Scan for the cell matching the given text and deliver its (x, y) coordinate at center. 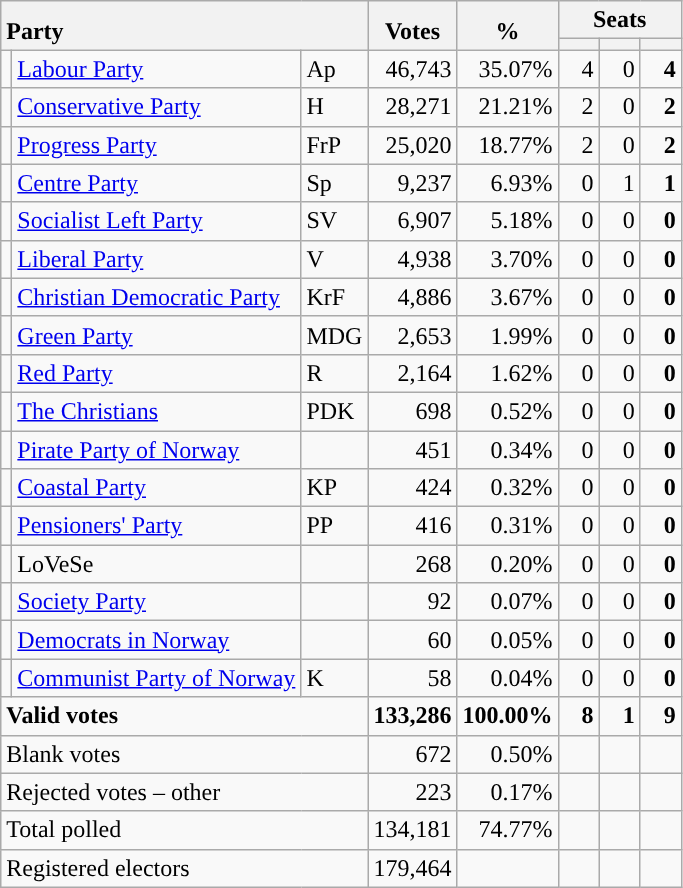
Green Party (156, 335)
KrF (334, 297)
Communist Party of Norway (156, 678)
46,743 (412, 69)
4,938 (412, 259)
416 (412, 526)
Seats (620, 20)
5.18% (508, 221)
3.67% (508, 297)
Registered electors (184, 868)
2,653 (412, 335)
698 (412, 411)
0.20% (508, 564)
% (508, 26)
60 (412, 640)
0.05% (508, 640)
Red Party (156, 373)
Progress Party (156, 145)
Labour Party (156, 69)
Socialist Left Party (156, 221)
9 (660, 716)
0.31% (508, 526)
21.21% (508, 107)
Pirate Party of Norway (156, 449)
Liberal Party (156, 259)
134,181 (412, 830)
223 (412, 792)
Democrats in Norway (156, 640)
PP (334, 526)
Christian Democratic Party (156, 297)
Blank votes (184, 754)
LoVeSe (156, 564)
Society Party (156, 602)
V (334, 259)
K (334, 678)
SV (334, 221)
4,886 (412, 297)
Coastal Party (156, 488)
8 (578, 716)
268 (412, 564)
R (334, 373)
1.99% (508, 335)
100.00% (508, 716)
KP (334, 488)
0.17% (508, 792)
424 (412, 488)
Total polled (184, 830)
Ap (334, 69)
74.77% (508, 830)
0.50% (508, 754)
Centre Party (156, 183)
672 (412, 754)
Sp (334, 183)
9,237 (412, 183)
25,020 (412, 145)
18.77% (508, 145)
92 (412, 602)
6.93% (508, 183)
2,164 (412, 373)
The Christians (156, 411)
Conservative Party (156, 107)
0.04% (508, 678)
1.62% (508, 373)
PDK (334, 411)
6,907 (412, 221)
0.52% (508, 411)
3.70% (508, 259)
133,286 (412, 716)
28,271 (412, 107)
451 (412, 449)
H (334, 107)
179,464 (412, 868)
Party (184, 26)
0.07% (508, 602)
FrP (334, 145)
Pensioners' Party (156, 526)
35.07% (508, 69)
Valid votes (184, 716)
Rejected votes – other (184, 792)
58 (412, 678)
0.34% (508, 449)
Votes (412, 26)
MDG (334, 335)
0.32% (508, 488)
